Provide the [X, Y] coordinate of the cell's center where the given text is located.  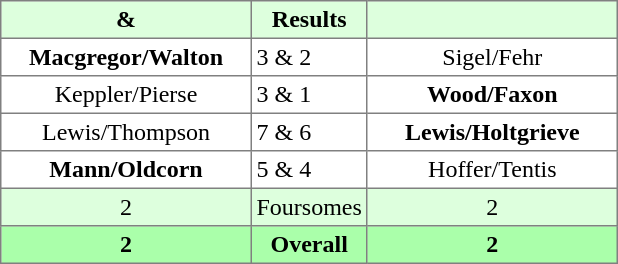
Lewis/Thompson [126, 132]
Keppler/Pierse [126, 95]
Foursomes [309, 207]
Wood/Faxon [492, 95]
& [126, 20]
Mann/Oldcorn [126, 170]
Lewis/Holtgrieve [492, 132]
Macgregor/Walton [126, 57]
Overall [309, 245]
5 & 4 [309, 170]
Results [309, 20]
7 & 6 [309, 132]
Hoffer/Tentis [492, 170]
3 & 2 [309, 57]
Sigel/Fehr [492, 57]
3 & 1 [309, 95]
